Output the [X, Y] coordinate of the center of the cell containing the given text.  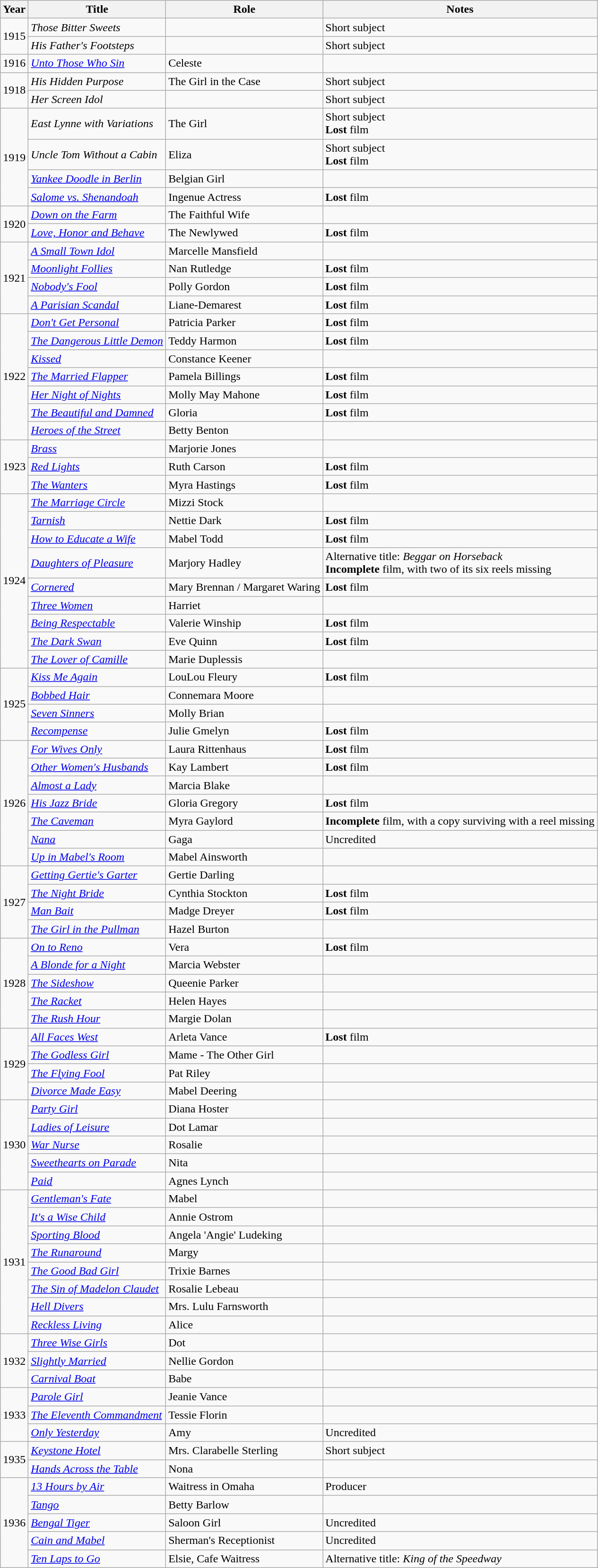
For Wives Only [97, 749]
Agnes Lynch [244, 1181]
Up in Mabel's Room [97, 857]
1928 [14, 983]
Red Lights [97, 466]
Hands Across the Table [97, 1469]
Kay Lambert [244, 767]
The Lover of Camille [97, 659]
Salome vs. Shenandoah [97, 197]
1916 [14, 63]
Producer [460, 1487]
Pat Riley [244, 1073]
Madge Dreyer [244, 911]
Ingenue Actress [244, 197]
Sporting Blood [97, 1235]
Marjory Hadley [244, 563]
Nan Rutledge [244, 269]
Seven Sinners [97, 713]
Ladies of Leisure [97, 1127]
Party Girl [97, 1109]
Paid [97, 1181]
The Runaround [97, 1253]
Love, Honor and Behave [97, 233]
Ruth Carson [244, 466]
Myra Gaylord [244, 821]
1935 [14, 1460]
Sweethearts on Parade [97, 1163]
The Dangerous Little Demon [97, 341]
Queenie Parker [244, 983]
Mabel Todd [244, 538]
Her Night of Nights [97, 395]
Mabel Deering [244, 1091]
Cornered [97, 587]
Other Women's Husbands [97, 767]
Alice [244, 1325]
Amy [244, 1433]
1936 [14, 1523]
Brass [97, 448]
Liane-Demarest [244, 305]
1925 [14, 704]
Molly May Mahone [244, 395]
Ten Laps to Go [97, 1559]
Mabel Ainsworth [244, 857]
Annie Ostrom [244, 1217]
Margy [244, 1253]
Getting Gertie's Garter [97, 875]
Three Wise Girls [97, 1343]
Nobody's Fool [97, 287]
Saloon Girl [244, 1523]
Vera [244, 947]
Daughters of Pleasure [97, 563]
Uncle Tom Without a Cabin [97, 154]
Helen Hayes [244, 1001]
Babe [244, 1378]
Betty Barlow [244, 1505]
Patricia Parker [244, 323]
Don't Get Personal [97, 323]
Almost a Lady [97, 785]
The Faithful Wife [244, 215]
Reckless Living [97, 1325]
Marjorie Jones [244, 448]
Marcia Blake [244, 785]
Dot Lamar [244, 1127]
Alternative title: Beggar on HorsebackIncomplete film, with two of its six reels missing [460, 563]
Waitress in Omaha [244, 1487]
Kiss Me Again [97, 677]
Mrs. Clarabelle Sterling [244, 1451]
Parole Girl [97, 1396]
The Dark Swan [97, 641]
Nettie Dark [244, 520]
Myra Hastings [244, 484]
1924 [14, 581]
Gloria [244, 413]
Three Women [97, 605]
1932 [14, 1361]
The Godless Girl [97, 1055]
The Good Bad Girl [97, 1271]
Those Bitter Sweets [97, 27]
The Caveman [97, 821]
1927 [14, 902]
Marcelle Mansfield [244, 251]
Harriet [244, 605]
1929 [14, 1064]
Mame - The Other Girl [244, 1055]
Nita [244, 1163]
Eve Quinn [244, 641]
Alternative title: King of the Speedway [460, 1559]
1918 [14, 90]
Bobbed Hair [97, 695]
1919 [14, 157]
Diana Hoster [244, 1109]
1933 [14, 1414]
Tango [97, 1505]
Elsie, Cafe Waitress [244, 1559]
The Girl in the Case [244, 81]
Yankee Doodle in Berlin [97, 179]
Down on the Farm [97, 215]
Margie Dolan [244, 1019]
1922 [14, 377]
Connemara Moore [244, 695]
The Marriage Circle [97, 502]
1923 [14, 466]
Hazel Burton [244, 929]
How to Educate a Wife [97, 538]
Rosalie [244, 1145]
Mrs. Lulu Farnsworth [244, 1307]
On to Reno [97, 947]
Bengal Tiger [97, 1523]
Mabel [244, 1199]
1920 [14, 224]
His Hidden Purpose [97, 81]
Cynthia Stockton [244, 893]
1921 [14, 278]
Recompense [97, 731]
Nona [244, 1469]
His Jazz Bride [97, 803]
The Sideshow [97, 983]
Kissed [97, 359]
The Girl in the Pullman [97, 929]
The Eleventh Commandment [97, 1414]
Teddy Harmon [244, 341]
Valerie Winship [244, 623]
Moonlight Follies [97, 269]
Gertie Darling [244, 875]
Being Respectable [97, 623]
Dot [244, 1343]
The Sin of Madelon Claudet [97, 1289]
The Wanters [97, 484]
Marie Duplessis [244, 659]
A Small Town Idol [97, 251]
Slightly Married [97, 1361]
Divorce Made Easy [97, 1091]
Title [97, 9]
His Father's Footsteps [97, 45]
Year [14, 9]
All Faces West [97, 1037]
Only Yesterday [97, 1433]
Nellie Gordon [244, 1361]
Laura Rittenhaus [244, 749]
LouLou Fleury [244, 677]
Role [244, 9]
The Racket [97, 1001]
Gentleman's Fate [97, 1199]
Gloria Gregory [244, 803]
The Rush Hour [97, 1019]
Mizzi Stock [244, 502]
Tarnish [97, 520]
Carnival Boat [97, 1378]
1915 [14, 36]
13 Hours by Air [97, 1487]
Unto Those Who Sin [97, 63]
Sherman's Receptionist [244, 1541]
1926 [14, 803]
The Girl [244, 124]
Rosalie Lebeau [244, 1289]
Angela 'Angie' Ludeking [244, 1235]
Trixie Barnes [244, 1271]
A Blonde for a Night [97, 965]
Polly Gordon [244, 287]
Arleta Vance [244, 1037]
The Flying Fool [97, 1073]
Hell Divers [97, 1307]
Julie Gmelyn [244, 731]
Gaga [244, 839]
Heroes of the Street [97, 431]
Marcia Webster [244, 965]
Her Screen Idol [97, 99]
It's a Wise Child [97, 1217]
The Married Flapper [97, 377]
1930 [14, 1145]
Incomplete film, with a copy surviving with a reel missing [460, 821]
Nana [97, 839]
Molly Brian [244, 713]
The Newlywed [244, 233]
Constance Keener [244, 359]
Belgian Girl [244, 179]
A Parisian Scandal [97, 305]
Pamela Billings [244, 377]
Tessie Florin [244, 1414]
Notes [460, 9]
East Lynne with Variations [97, 124]
Celeste [244, 63]
War Nurse [97, 1145]
The Night Bride [97, 893]
The Beautiful and Damned [97, 413]
Betty Benton [244, 431]
Mary Brennan / Margaret Waring [244, 587]
Man Bait [97, 911]
Cain and Mabel [97, 1541]
Keystone Hotel [97, 1451]
1931 [14, 1262]
Jeanie Vance [244, 1396]
Eliza [244, 154]
